Return (X, Y) of the center of cell containing provided text 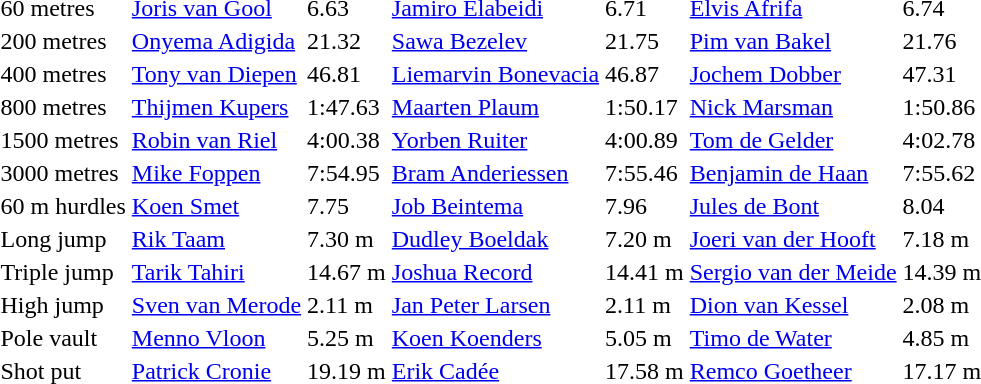
Sergio van der Meide (793, 272)
21.32 (347, 41)
Mike Foppen (216, 173)
Benjamin de Haan (793, 173)
21.75 (645, 41)
Sven van Merode (216, 305)
14.41 m (645, 272)
Tom de Gelder (793, 140)
7:54.95 (347, 173)
7:55.46 (645, 173)
Robin van Riel (216, 140)
Jan Peter Larsen (495, 305)
Tony van Diepen (216, 74)
Nick Marsman (793, 107)
Job Beintema (495, 206)
Joeri van der Hooft (793, 239)
Sawa Bezelev (495, 41)
7.96 (645, 206)
1:47.63 (347, 107)
1:50.17 (645, 107)
4:00.38 (347, 140)
5.05 m (645, 338)
Dion van Kessel (793, 305)
14.67 m (347, 272)
Maarten Plaum (495, 107)
7.75 (347, 206)
Jules de Bont (793, 206)
4:00.89 (645, 140)
Menno Vloon (216, 338)
Tarik Tahiri (216, 272)
46.87 (645, 74)
Rik Taam (216, 239)
7.20 m (645, 239)
Liemarvin Bonevacia (495, 74)
5.25 m (347, 338)
Koen Koenders (495, 338)
Pim van Bakel (793, 41)
Thijmen Kupers (216, 107)
46.81 (347, 74)
Bram Anderiessen (495, 173)
Joshua Record (495, 272)
Timo de Water (793, 338)
Dudley Boeldak (495, 239)
Jochem Dobber (793, 74)
Onyema Adigida (216, 41)
7.30 m (347, 239)
Yorben Ruiter (495, 140)
Koen Smet (216, 206)
